Provide the (X, Y) coordinate of the cell's center where the given text is located.  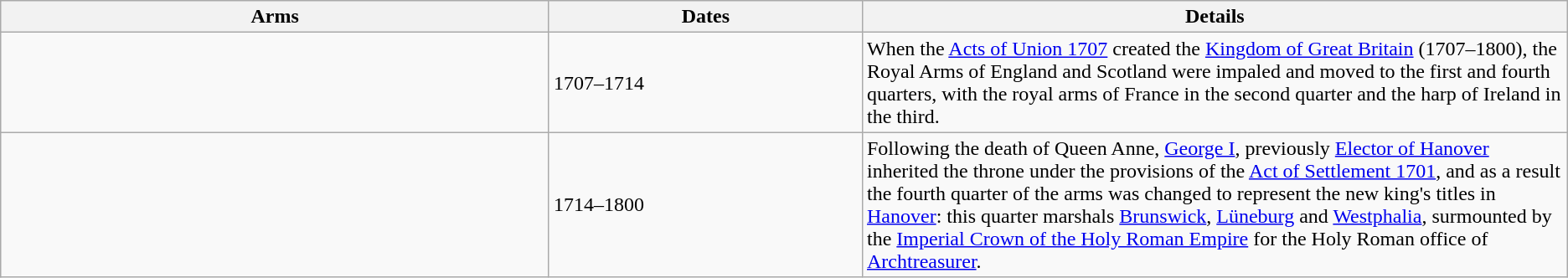
Dates (705, 17)
Details (1215, 17)
Arms (275, 17)
1707–1714 (705, 82)
1714–1800 (705, 204)
